Search for the cell housing the specified text and yield its [X, Y] center coordinate. 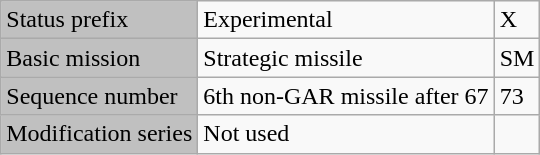
Sequence number [100, 96]
Basic mission [100, 58]
X [517, 20]
Status prefix [100, 20]
Not used [346, 134]
73 [517, 96]
Experimental [346, 20]
SM [517, 58]
Strategic missile [346, 58]
6th non-GAR missile after 67 [346, 96]
Modification series [100, 134]
